Locate the cell with the specified text and output its (x, y) center coordinate. 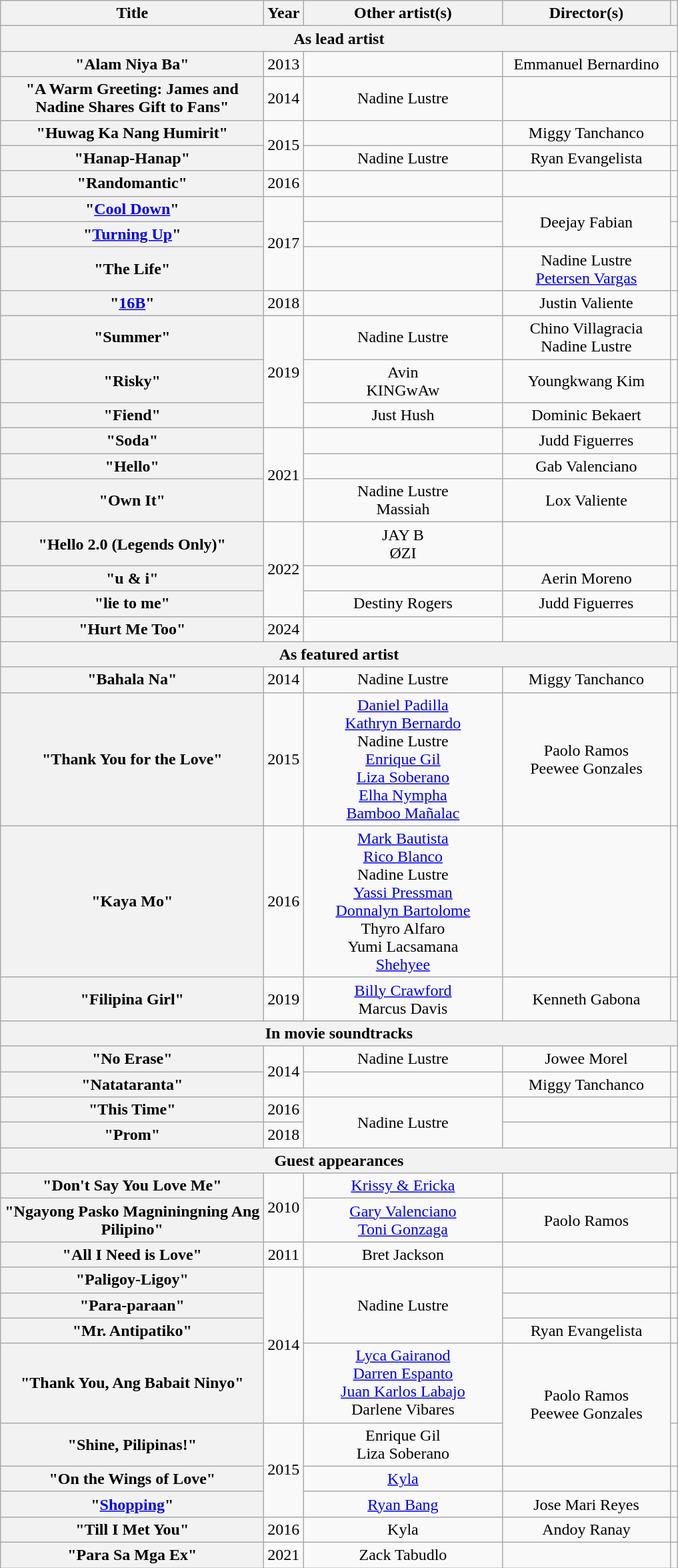
"Paligoy-Ligoy" (132, 1280)
As lead artist (339, 39)
JAY B ØZI (403, 544)
Mark Bautista Rico Blanco Nadine Lustre Yassi Pressman Donnalyn Bartolome Thyro Alfaro Yumi Lacsamana Shehyee (403, 902)
Paolo Ramos (587, 1221)
"Hello 2.0 (Legends Only)" (132, 544)
"Risky" (132, 380)
"Cool Down" (132, 209)
"The Life" (132, 268)
"A Warm Greeting: James and Nadine Shares Gift to Fans" (132, 99)
Destiny Rogers (403, 604)
Zack Tabudlo (403, 1555)
"Kaya Mo" (132, 902)
Kenneth Gabona (587, 999)
"Fiend" (132, 416)
"Hurt Me Too" (132, 629)
Bret Jackson (403, 1255)
Emmanuel Bernardino (587, 64)
In movie soundtracks (339, 1033)
"Para Sa Mga Ex" (132, 1555)
"Don't Say You Love Me" (132, 1186)
2011 (284, 1255)
"Mr. Antipatiko" (132, 1331)
Krissy & Ericka (403, 1186)
"Bahala Na" (132, 680)
Just Hush (403, 416)
"No Erase" (132, 1058)
2013 (284, 64)
Avin KINGwAw (403, 380)
"Turning Up" (132, 234)
"Filipina Girl" (132, 999)
As featured artist (339, 654)
Andoy Ranay (587, 1529)
Enrique Gil Liza Soberano (403, 1445)
"Thank You, Ang Babait Ninyo" (132, 1383)
Title (132, 13)
Lox Valiente (587, 500)
"Shine, Pilipinas!" (132, 1445)
"Own It" (132, 500)
"16B" (132, 303)
2024 (284, 629)
Billy Crawford Marcus Davis (403, 999)
"Shopping" (132, 1504)
Ryan Bang (403, 1504)
"Para-paraan" (132, 1305)
"Ngayong Pasko Magniningning Ang Pilipino" (132, 1221)
2010 (284, 1207)
"Soda" (132, 441)
Jowee Morel (587, 1058)
"Randomantic" (132, 183)
Lyca Gairanod Darren Espanto Juan Karlos Labajo Darlene Vibares (403, 1383)
Jose Mari Reyes (587, 1504)
Dominic Bekaert (587, 416)
"Alam Niya Ba" (132, 64)
Gary Valenciano Toni Gonzaga (403, 1221)
"Hanap-Hanap" (132, 158)
Youngkwang Kim (587, 380)
Daniel Padilla Kathryn Bernardo Nadine Lustre Enrique Gil Liza Soberano Elha Nympha Bamboo Mañalac (403, 759)
Deejay Fabian (587, 221)
Chino Villagracia Nadine Lustre (587, 337)
Guest appearances (339, 1160)
Year (284, 13)
"Huwag Ka Nang Humirit" (132, 133)
Nadine Lustre Petersen Vargas (587, 268)
Other artist(s) (403, 13)
Nadine Lustre Massiah (403, 500)
"u & i" (132, 578)
"Thank You for the Love" (132, 759)
"Natataranta" (132, 1084)
"Hello" (132, 466)
"Till I Met You" (132, 1529)
"All I Need is Love" (132, 1255)
Justin Valiente (587, 303)
"Summer" (132, 337)
"This Time" (132, 1110)
Aerin Moreno (587, 578)
2022 (284, 570)
"Prom" (132, 1135)
"On the Wings of Love" (132, 1479)
Gab Valenciano (587, 466)
Director(s) (587, 13)
"lie to me" (132, 604)
2017 (284, 243)
